Capture the cell that displays the provided text and extract its (x, y) central coordinate. 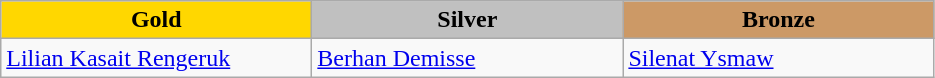
Silenat Ysmaw (778, 58)
Gold (156, 20)
Bronze (778, 20)
Silver (468, 20)
Lilian Kasait Rengeruk (156, 58)
Berhan Demisse (468, 58)
